Pinpoint the cell where the given text exists, returning its (X, Y) midpoint coordinate. 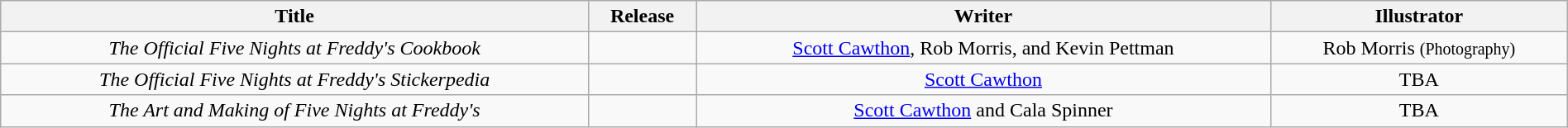
Release (643, 17)
Scott Cawthon (984, 79)
Scott Cawthon, Rob Morris, and Kevin Pettman (984, 48)
Rob Morris (Photography) (1419, 48)
The Art and Making of Five Nights at Freddy's (294, 111)
Illustrator (1419, 17)
The Official Five Nights at Freddy's Cookbook (294, 48)
Writer (984, 17)
Title (294, 17)
The Official Five Nights at Freddy's Stickerpedia (294, 79)
Scott Cawthon and Cala Spinner (984, 111)
